Find where the given text appears and provide that cell's center as (X, Y) coordinate. 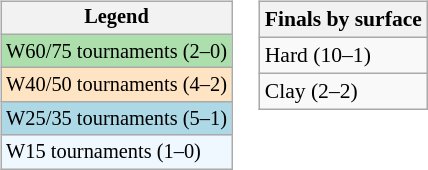
W40/50 tournaments (4–2) (116, 85)
W60/75 tournaments (2–0) (116, 51)
Finals by surface (344, 20)
Hard (10–1) (344, 55)
Legend (116, 18)
Clay (2–2) (344, 91)
W15 tournaments (1–0) (116, 152)
W25/35 tournaments (5–1) (116, 119)
